Find where the given text appears and provide that cell's center as [x, y] coordinate. 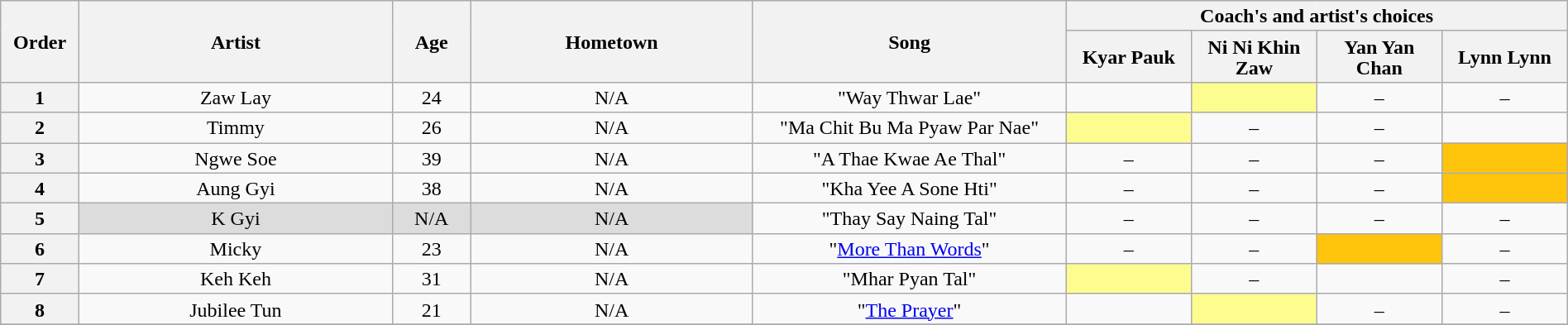
38 [432, 189]
39 [432, 157]
Jubilee Tun [235, 309]
23 [432, 248]
Coach's and artist's choices [1317, 17]
2 [40, 127]
Age [432, 41]
"Way Thwar Lae" [910, 98]
"Thay Say Naing Tal" [910, 218]
26 [432, 127]
Zaw Lay [235, 98]
Timmy [235, 127]
Ni Ni Khin Zaw [1255, 56]
"A Thae Kwae Ae Thal" [910, 157]
Order [40, 41]
"Mhar Pyan Tal" [910, 280]
8 [40, 309]
24 [432, 98]
Kyar Pauk [1129, 56]
K Gyi [235, 218]
Aung Gyi [235, 189]
Ngwe Soe [235, 157]
Artist [235, 41]
Keh Keh [235, 280]
Lynn Lynn [1505, 56]
Hometown [612, 41]
5 [40, 218]
4 [40, 189]
31 [432, 280]
6 [40, 248]
"The Prayer" [910, 309]
Yan Yan Chan [1379, 56]
7 [40, 280]
"Ma Chit Bu Ma Pyaw Par Nae" [910, 127]
3 [40, 157]
21 [432, 309]
"More Than Words" [910, 248]
Song [910, 41]
Micky [235, 248]
"Kha Yee A Sone Hti" [910, 189]
1 [40, 98]
